Locate the cell with the specified text and output its [X, Y] center coordinate. 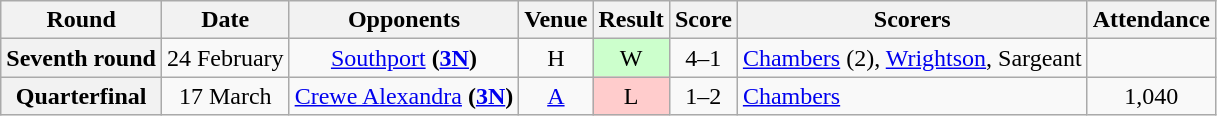
Score [703, 20]
Seventh round [82, 58]
Crewe Alexandra (3N) [404, 96]
1,040 [1151, 96]
L [631, 96]
Chambers [912, 96]
1–2 [703, 96]
H [556, 58]
Chambers (2), Wrightson, Sargeant [912, 58]
Quarterfinal [82, 96]
Opponents [404, 20]
Attendance [1151, 20]
Venue [556, 20]
4–1 [703, 58]
Scorers [912, 20]
W [631, 58]
Result [631, 20]
A [556, 96]
Date [225, 20]
Southport (3N) [404, 58]
17 March [225, 96]
Round [82, 20]
24 February [225, 58]
